For the text-containing cell, return its midpoint in [X, Y] coordinate format. 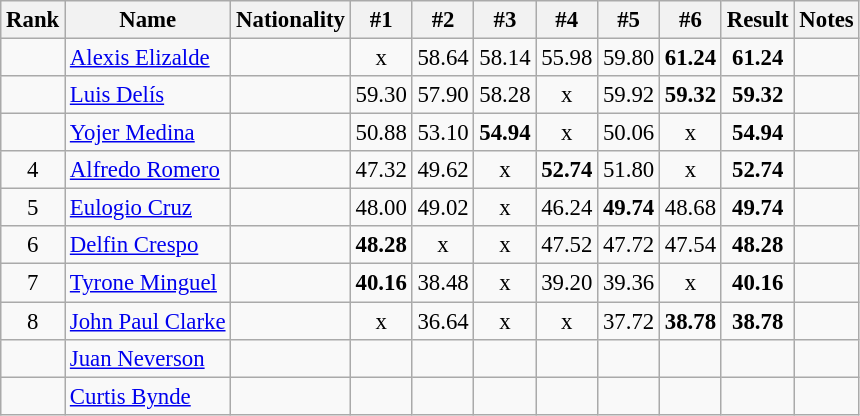
Juan Neverson [148, 358]
6 [33, 245]
Luis Delís [148, 95]
4 [33, 170]
Name [148, 20]
#3 [505, 20]
58.64 [443, 58]
37.72 [629, 321]
Nationality [290, 20]
58.28 [505, 95]
49.62 [443, 170]
36.64 [443, 321]
#2 [443, 20]
Rank [33, 20]
Tyrone Minguel [148, 283]
#1 [381, 20]
Alexis Elizalde [148, 58]
47.54 [691, 245]
Yojer Medina [148, 133]
39.36 [629, 283]
59.30 [381, 95]
39.20 [567, 283]
59.80 [629, 58]
Curtis Bynde [148, 396]
Notes [826, 20]
47.72 [629, 245]
50.06 [629, 133]
#4 [567, 20]
55.98 [567, 58]
51.80 [629, 170]
48.68 [691, 208]
59.92 [629, 95]
57.90 [443, 95]
5 [33, 208]
46.24 [567, 208]
7 [33, 283]
8 [33, 321]
58.14 [505, 58]
50.88 [381, 133]
Alfredo Romero [148, 170]
53.10 [443, 133]
Result [758, 20]
Delfin Crespo [148, 245]
Eulogio Cruz [148, 208]
48.00 [381, 208]
John Paul Clarke [148, 321]
47.32 [381, 170]
38.48 [443, 283]
#6 [691, 20]
49.02 [443, 208]
47.52 [567, 245]
#5 [629, 20]
